Output the [X, Y] coordinate of the center of the cell containing the given text.  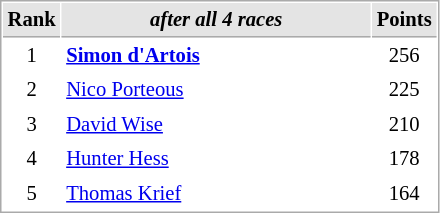
Thomas Krief [216, 194]
Points [404, 20]
1 [32, 56]
178 [404, 158]
Nico Porteous [216, 90]
164 [404, 194]
256 [404, 56]
3 [32, 124]
David Wise [216, 124]
4 [32, 158]
after all 4 races [216, 20]
210 [404, 124]
225 [404, 90]
2 [32, 90]
Simon d'Artois [216, 56]
Rank [32, 20]
Hunter Hess [216, 158]
5 [32, 194]
